Scan for the cell matching the given text and deliver its (x, y) coordinate at center. 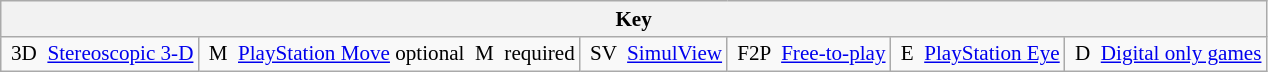
M PlayStation Move optional M required (388, 54)
3D Stereoscopic 3-D (100, 54)
E PlayStation Eye (977, 54)
SV SimulView (654, 54)
F2P Free-to-play (808, 54)
D Digital only games (1166, 54)
Key (634, 18)
